Find where the given text appears and provide that cell's center as (x, y) coordinate. 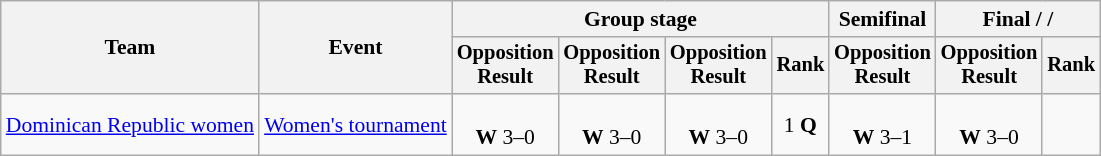
Final / / (1018, 19)
Women's tournament (356, 124)
Group stage (640, 19)
W 3–1 (882, 124)
Semifinal (882, 19)
Team (130, 48)
Event (356, 48)
1 Q (801, 124)
Dominican Republic women (130, 124)
